Detect which cell encompasses the target text, then output its [X, Y] center coordinate. 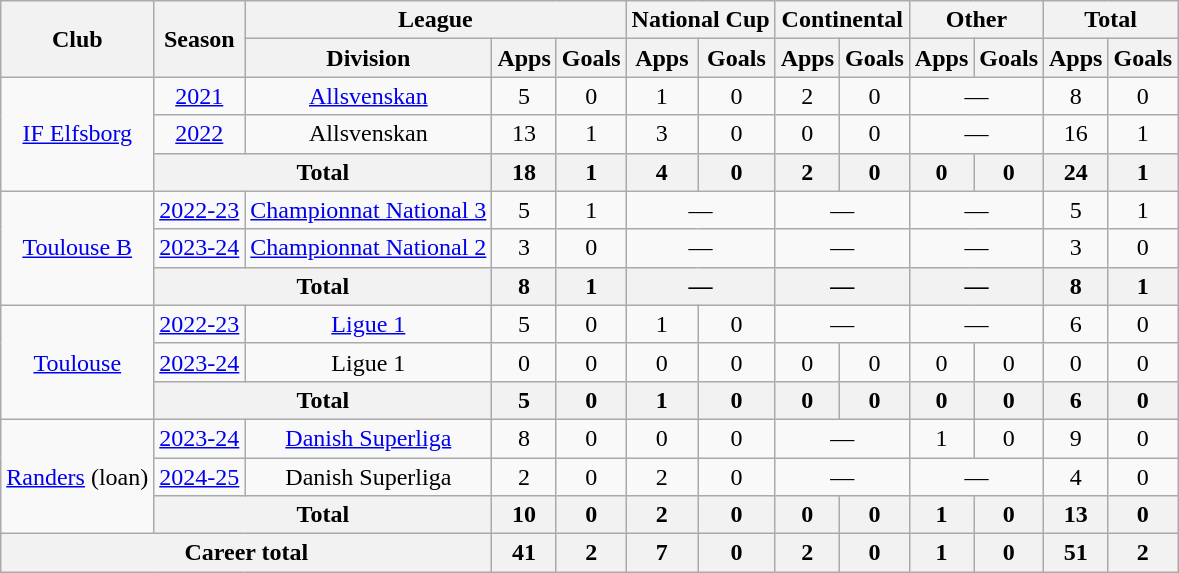
10 [524, 515]
Division [368, 58]
7 [662, 553]
Continental [842, 20]
Randers (loan) [78, 476]
9 [1076, 438]
Toulouse B [78, 248]
League [436, 20]
Championnat National 3 [368, 210]
18 [524, 172]
National Cup [700, 20]
16 [1076, 134]
Career total [246, 553]
Toulouse [78, 362]
51 [1076, 553]
2024-25 [200, 477]
IF Elfsborg [78, 134]
2022 [200, 134]
Club [78, 39]
Season [200, 39]
Championnat National 2 [368, 248]
24 [1076, 172]
41 [524, 553]
2021 [200, 96]
Other [976, 20]
